Identify which cell holds the provided text, then report its [X, Y] central coordinate. 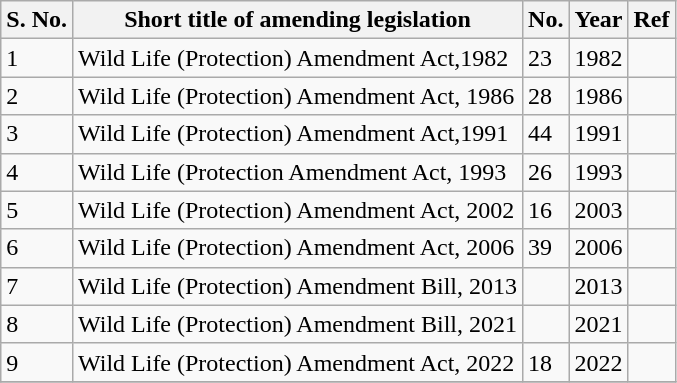
2022 [598, 362]
Year [598, 20]
Ref [652, 20]
44 [546, 134]
Wild Life (Protection) Amendment Act, 2002 [297, 210]
2013 [598, 286]
8 [37, 324]
Short title of amending legislation [297, 20]
Wild Life (Protection) Amendment Act, 2022 [297, 362]
6 [37, 248]
39 [546, 248]
7 [37, 286]
1986 [598, 96]
23 [546, 58]
26 [546, 172]
Wild Life (Protection Amendment Act, 1993 [297, 172]
16 [546, 210]
3 [37, 134]
Wild Life (Protection) Amendment Act, 1986 [297, 96]
S. No. [37, 20]
Wild Life (Protection) Amendment Act, 2006 [297, 248]
4 [37, 172]
2 [37, 96]
2006 [598, 248]
9 [37, 362]
1 [37, 58]
18 [546, 362]
Wild Life (Protection) Amendment Act,1991 [297, 134]
2003 [598, 210]
Wild Life (Protection) Amendment Bill, 2013 [297, 286]
2021 [598, 324]
Wild Life (Protection) Amendment Act,1982 [297, 58]
1991 [598, 134]
1993 [598, 172]
1982 [598, 58]
5 [37, 210]
28 [546, 96]
No. [546, 20]
Wild Life (Protection) Amendment Bill, 2021 [297, 324]
